Scan for the cell matching the given text and deliver its (X, Y) coordinate at center. 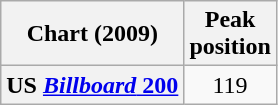
119 (230, 85)
Peakposition (230, 34)
Chart (2009) (92, 34)
US Billboard 200 (92, 85)
